Extract the [x, y] coordinate from the center of the cell holding the provided text.  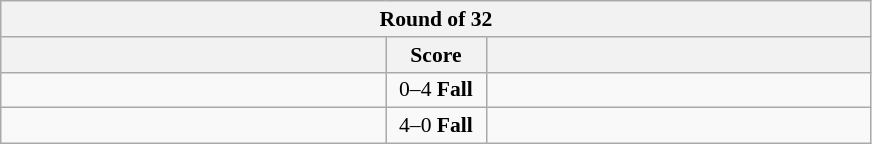
0–4 Fall [436, 90]
Score [436, 55]
4–0 Fall [436, 126]
Round of 32 [436, 19]
